Identify which cell holds the provided text, then report its (X, Y) central coordinate. 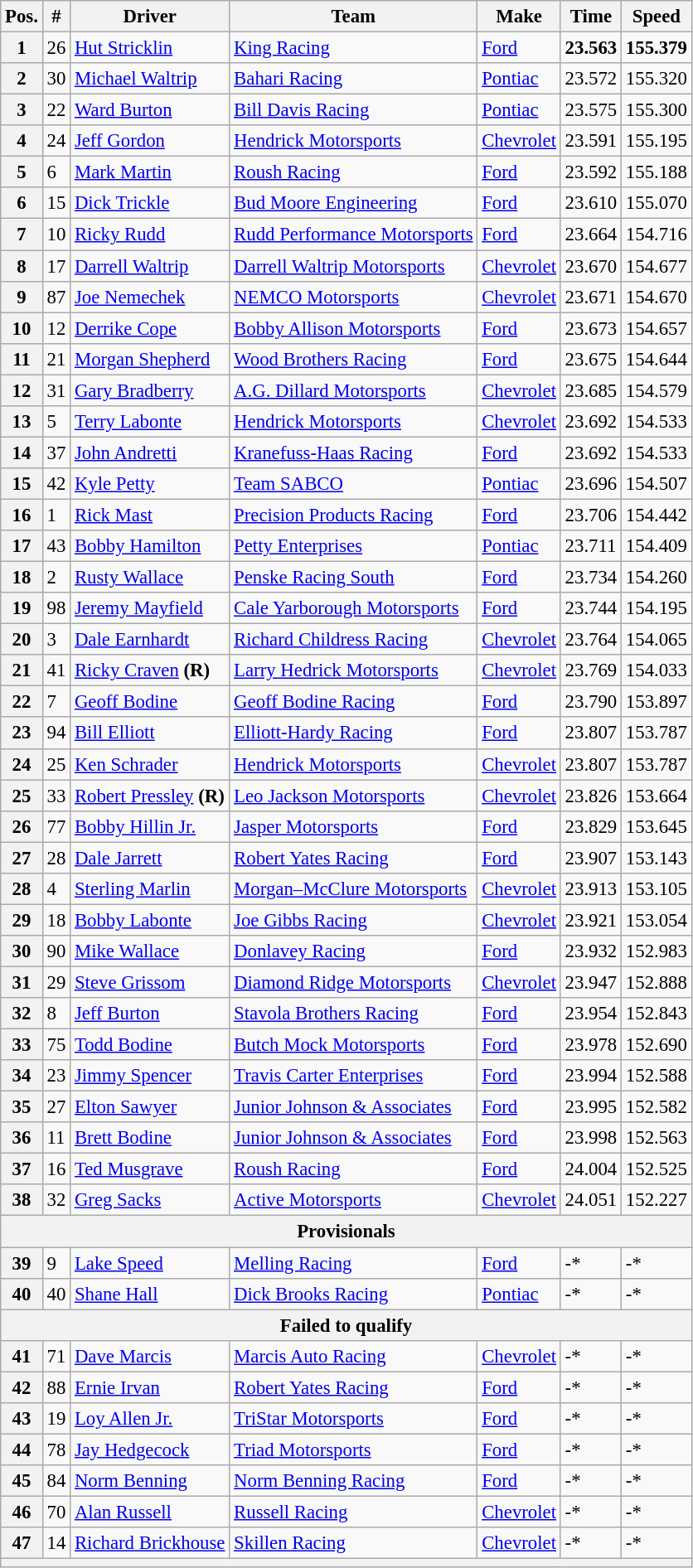
154.579 (657, 390)
Make (519, 17)
Morgan–McClure Motorsports (353, 889)
23.921 (590, 920)
20 (22, 640)
46 (22, 1512)
Norm Benning Racing (353, 1481)
Mark Martin (150, 172)
154.065 (657, 640)
Gary Bradberry (150, 390)
23.675 (590, 359)
Bill Davis Racing (353, 110)
78 (56, 1449)
Donlavey Racing (353, 951)
Diamond Ridge Motorsports (353, 982)
23.978 (590, 1045)
Bobby Hamilton (150, 546)
Geoff Bodine (150, 702)
Larry Hedrick Motorsports (353, 670)
Geoff Bodine Racing (353, 702)
152.983 (657, 951)
Cale Yarborough Motorsports (353, 608)
Jeff Burton (150, 1014)
155.195 (657, 141)
23.572 (590, 79)
Elliott-Hardy Racing (353, 733)
Hut Stricklin (150, 48)
Greg Sacks (150, 1201)
Lake Speed (150, 1263)
Jasper Motorsports (353, 826)
154.507 (657, 484)
Derrike Cope (150, 328)
Team SABCO (353, 484)
34 (22, 1076)
Kyle Petty (150, 484)
King Racing (353, 48)
84 (56, 1481)
23.610 (590, 203)
70 (56, 1512)
Joe Gibbs Racing (353, 920)
Triad Motorsports (353, 1449)
Team (353, 17)
Melling Racing (353, 1263)
23.764 (590, 640)
23.769 (590, 670)
13 (22, 422)
Dave Marcis (150, 1356)
Todd Bodine (150, 1045)
152.227 (657, 1201)
154.644 (657, 359)
154.409 (657, 546)
Jay Hedgecock (150, 1449)
23.998 (590, 1138)
87 (56, 297)
Skillen Racing (353, 1543)
153.897 (657, 702)
152.563 (657, 1138)
23.592 (590, 172)
Bobby Hillin Jr. (150, 826)
39 (22, 1263)
TriStar Motorsports (353, 1419)
153.664 (657, 796)
23.664 (590, 235)
23.673 (590, 328)
45 (22, 1481)
152.690 (657, 1045)
Ted Musgrave (150, 1169)
23.591 (590, 141)
Bud Moore Engineering (353, 203)
Provisionals (346, 1232)
153.105 (657, 889)
153.645 (657, 826)
Kranefuss-Haas Racing (353, 452)
155.188 (657, 172)
Alan Russell (150, 1512)
155.379 (657, 48)
23.685 (590, 390)
77 (56, 826)
Darrell Waltrip (150, 266)
Elton Sawyer (150, 1107)
Travis Carter Enterprises (353, 1076)
Morgan Shepherd (150, 359)
154.657 (657, 328)
NEMCO Motorsports (353, 297)
23.826 (590, 796)
Bobby Labonte (150, 920)
Marcis Auto Racing (353, 1356)
Sterling Marlin (150, 889)
155.300 (657, 110)
Petty Enterprises (353, 546)
23.932 (590, 951)
154.442 (657, 515)
Rudd Performance Motorsports (353, 235)
Bahari Racing (353, 79)
John Andretti (150, 452)
153.054 (657, 920)
36 (22, 1138)
152.843 (657, 1014)
Robert Pressley (R) (150, 796)
152.525 (657, 1169)
23.734 (590, 578)
75 (56, 1045)
153.143 (657, 858)
Time (590, 17)
154.677 (657, 266)
Rusty Wallace (150, 578)
Ricky Rudd (150, 235)
Ernie Irvan (150, 1387)
Precision Products Racing (353, 515)
23.711 (590, 546)
154.195 (657, 608)
35 (22, 1107)
154.716 (657, 235)
Bobby Allison Motorsports (353, 328)
Ward Burton (150, 110)
Pos. (22, 17)
A.G. Dillard Motorsports (353, 390)
23.696 (590, 484)
Bill Elliott (150, 733)
Richard Brickhouse (150, 1543)
23.790 (590, 702)
Leo Jackson Motorsports (353, 796)
152.888 (657, 982)
23.947 (590, 982)
23.563 (590, 48)
23.907 (590, 858)
94 (56, 733)
24.004 (590, 1169)
152.582 (657, 1107)
Richard Childress Racing (353, 640)
Mike Wallace (150, 951)
71 (56, 1356)
23.829 (590, 826)
Terry Labonte (150, 422)
Driver (150, 17)
Dick Trickle (150, 203)
23.913 (590, 889)
23.994 (590, 1076)
155.070 (657, 203)
Steve Grissom (150, 982)
Penske Racing South (353, 578)
Wood Brothers Racing (353, 359)
Active Motorsports (353, 1201)
Jeff Gordon (150, 141)
Dick Brooks Racing (353, 1294)
154.260 (657, 578)
Norm Benning (150, 1481)
44 (22, 1449)
98 (56, 608)
Ricky Craven (R) (150, 670)
23.706 (590, 515)
23.670 (590, 266)
Dale Jarrett (150, 858)
Rick Mast (150, 515)
23.744 (590, 608)
23.575 (590, 110)
Speed (657, 17)
88 (56, 1387)
152.588 (657, 1076)
Darrell Waltrip Motorsports (353, 266)
Michael Waltrip (150, 79)
# (56, 17)
47 (22, 1543)
Stavola Brothers Racing (353, 1014)
Joe Nemechek (150, 297)
Jimmy Spencer (150, 1076)
Brett Bodine (150, 1138)
90 (56, 951)
38 (22, 1201)
24.051 (590, 1201)
154.670 (657, 297)
154.033 (657, 670)
23.954 (590, 1014)
Failed to qualify (346, 1325)
Jeremy Mayfield (150, 608)
Russell Racing (353, 1512)
Butch Mock Motorsports (353, 1045)
Loy Allen Jr. (150, 1419)
23.671 (590, 297)
Shane Hall (150, 1294)
155.320 (657, 79)
Ken Schrader (150, 764)
Dale Earnhardt (150, 640)
23.995 (590, 1107)
